Identify which cell holds the provided text, then report its [X, Y] central coordinate. 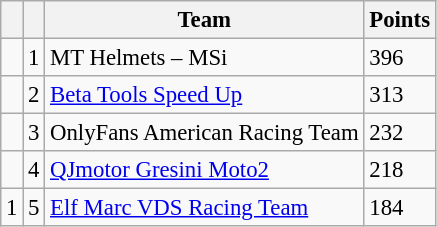
2 [34, 95]
Elf Marc VDS Racing Team [204, 208]
313 [400, 95]
184 [400, 208]
4 [34, 170]
5 [34, 208]
396 [400, 58]
Points [400, 20]
3 [34, 133]
232 [400, 133]
QJmotor Gresini Moto2 [204, 170]
Beta Tools Speed Up [204, 95]
OnlyFans American Racing Team [204, 133]
Team [204, 20]
MT Helmets – MSi [204, 58]
218 [400, 170]
